Provide the (x, y) coordinate of the cell's center where the given text is located.  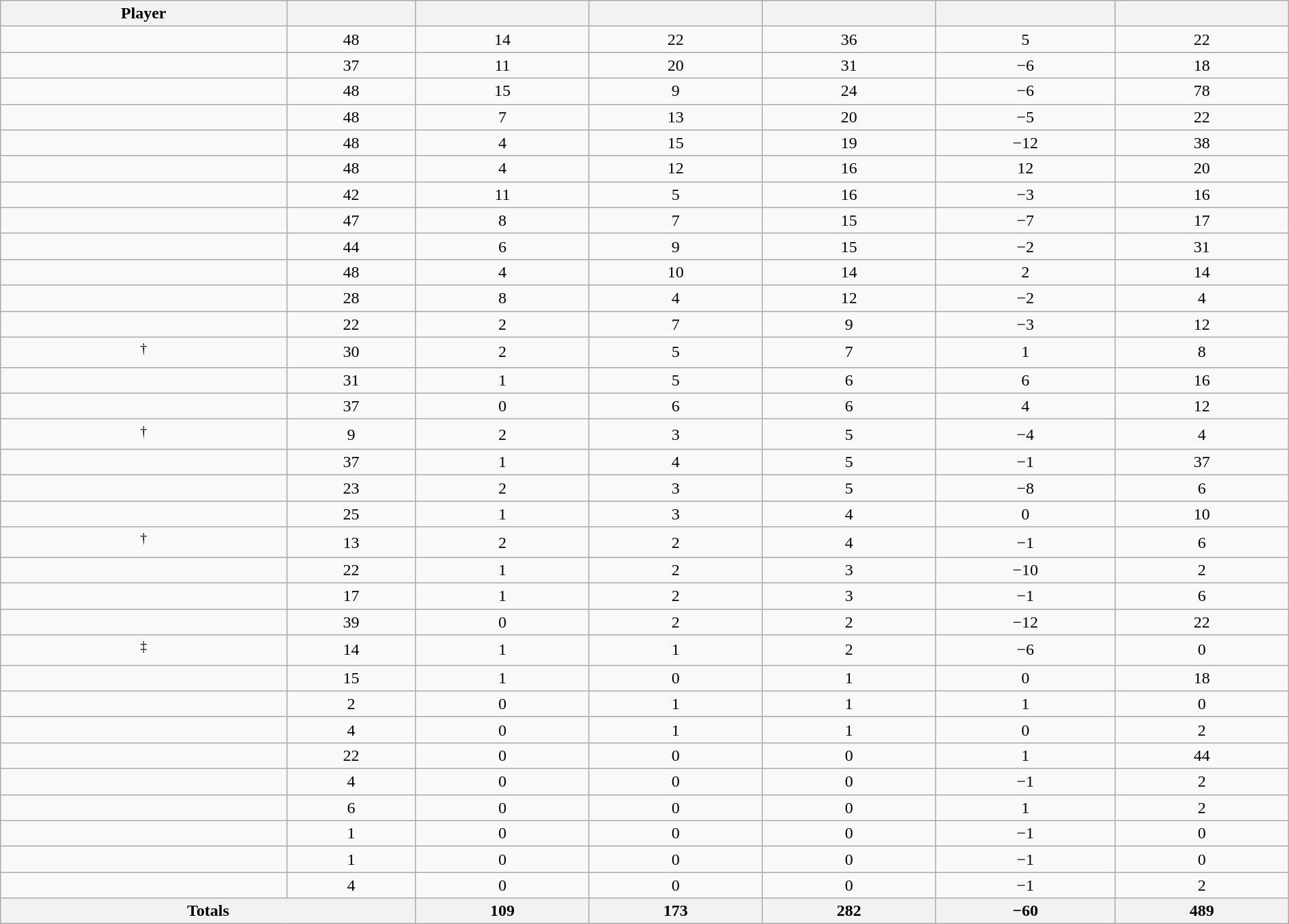
25 (351, 514)
39 (351, 622)
−7 (1025, 220)
47 (351, 220)
−60 (1025, 911)
173 (676, 911)
28 (351, 298)
−8 (1025, 488)
109 (503, 911)
24 (848, 91)
38 (1202, 143)
23 (351, 488)
Player (144, 14)
489 (1202, 911)
−5 (1025, 117)
−4 (1025, 434)
78 (1202, 91)
Totals (208, 911)
282 (848, 911)
19 (848, 143)
‡ (144, 650)
36 (848, 39)
−10 (1025, 570)
30 (351, 352)
42 (351, 194)
